Pinpoint the cell where the given text exists, returning its (x, y) midpoint coordinate. 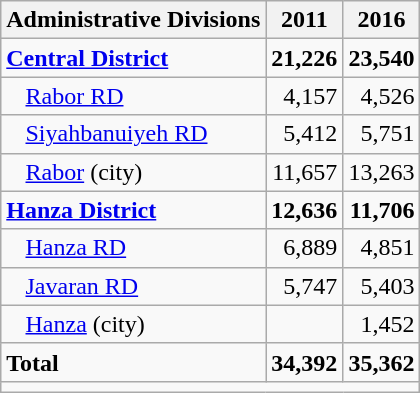
2011 (304, 20)
Rabor RD (134, 96)
5,747 (304, 286)
13,263 (382, 172)
Central District (134, 58)
2016 (382, 20)
Hanza (city) (134, 324)
11,657 (304, 172)
Total (134, 362)
35,362 (382, 362)
12,636 (304, 210)
4,526 (382, 96)
Siyahbanuiyeh RD (134, 134)
6,889 (304, 248)
5,403 (382, 286)
Rabor (city) (134, 172)
21,226 (304, 58)
4,851 (382, 248)
1,452 (382, 324)
Hanza RD (134, 248)
Hanza District (134, 210)
11,706 (382, 210)
Administrative Divisions (134, 20)
5,412 (304, 134)
34,392 (304, 362)
Javaran RD (134, 286)
5,751 (382, 134)
23,540 (382, 58)
4,157 (304, 96)
